Return [x, y] of the center of cell containing provided text 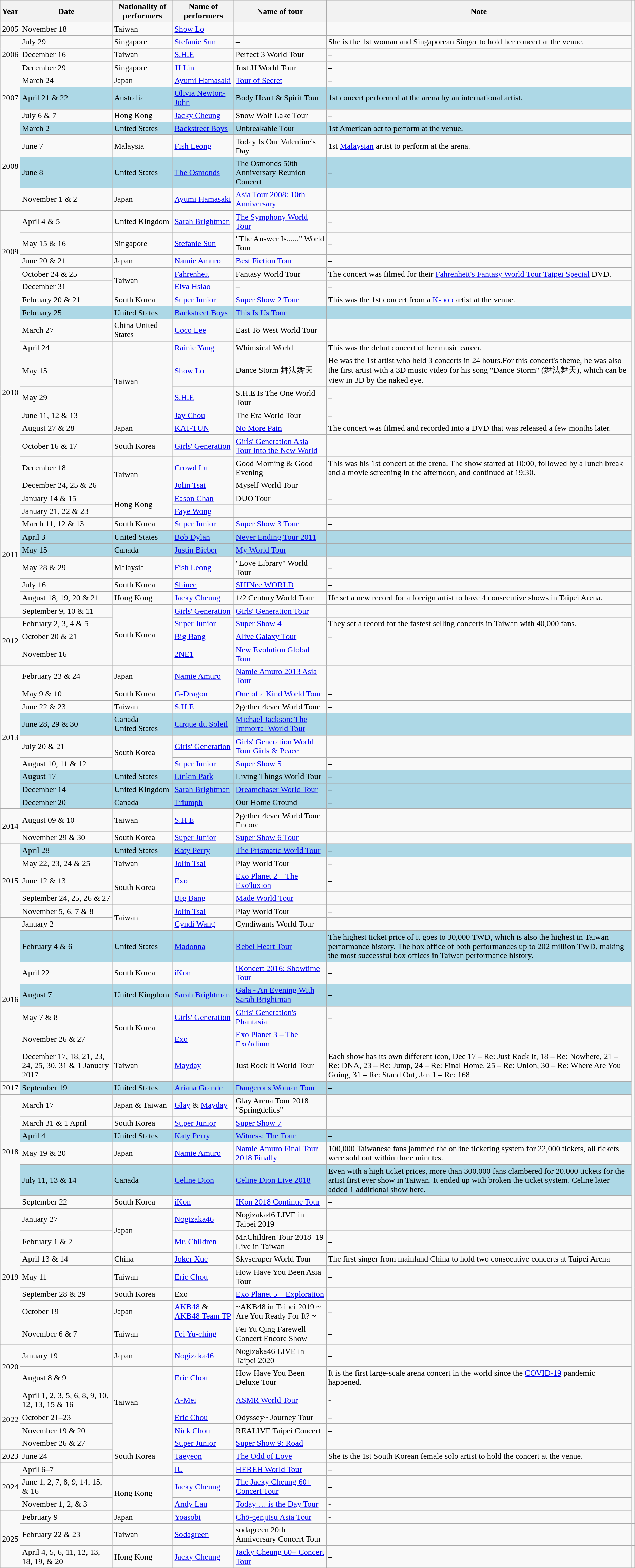
Linkin Park [204, 777]
December 14 [66, 789]
May 11 [66, 1277]
Madonna [204, 946]
It is the first large-scale arena concert in the world since the COVID-19 pandemic happened. [479, 1378]
Jay Chou [204, 415]
October 20 & 21 [66, 637]
She is the 1st woman and Singaporean Singer to hold her concert at the venue. [479, 42]
Super Show 6 Tour [280, 837]
sodagreen 20th Anniversary Concert Tour [280, 1535]
Good Morning & Good Evening [280, 468]
Cirque du Soleil [204, 724]
October 21–23 [66, 1417]
One of a Kind World Tour [280, 694]
Whimsical World [280, 348]
Girls' Generation Asia Tour Into the New World [280, 446]
Super Show 9: Road [280, 1443]
Skyscraper World Tour [280, 1259]
2020 [10, 1367]
April 28 [66, 850]
March 24 [66, 80]
April 21 & 22 [66, 98]
November 6 & 7 [66, 1334]
Coco Lee [204, 330]
SHINee WORLD [280, 585]
Best Fiction Tour [280, 261]
September 28 & 29 [66, 1294]
The Osmonds [204, 172]
August 09 & 10 [66, 820]
Australia [142, 98]
Odyssey~ Journey Tour [280, 1417]
November 1 & 2 [66, 199]
June 24 [66, 1456]
May 22, 23, 24 & 25 [66, 863]
2023 [10, 1456]
Faye Wong [204, 511]
Date [66, 12]
Perfect 3 World Tour [280, 55]
Japan & Taiwan [142, 1105]
Super Show 7 [280, 1123]
The Odd of Love [280, 1456]
This was the debut concert of her music career. [479, 348]
Nogizaka46 LIVE in Taipei 2020 [280, 1356]
Rebel Heart Tour [280, 946]
November 1, 2, & 3 [66, 1504]
December 29 [66, 68]
Name of tour [280, 12]
Today … is the Day Tour [280, 1504]
2gether 4ever World Tour [280, 707]
Dangerous Woman Tour [280, 1088]
June 12 & 13 [66, 881]
Super Show 4 [280, 624]
November 18 [66, 29]
Andy Lau [204, 1504]
April 3 [66, 537]
He set a new record for a foreign artist to have 4 consecutive shows in Taipei Arena. [479, 598]
Myself World Tour [280, 485]
April 24 [66, 348]
January 21, 22 & 23 [66, 511]
Nationality of performers [142, 12]
REALIVE Taipei Concert [280, 1430]
The first singer from mainland China to hold two consecutive concerts at Taipei Arena [479, 1259]
Never Ending Tour 2011 [280, 537]
Namie Amuro Final Tour 2018 Finally [280, 1153]
July 20 & 21 [66, 746]
April 4 [66, 1136]
The Symphony World Tour [280, 221]
December 31 [66, 287]
They set a record for the fastest selling concerts in Taiwan with 40,000 fans. [479, 624]
Glay Arena Tour 2018 "Springdelics" [280, 1105]
Super Show 5 [280, 764]
April 22 [66, 973]
October 19 [66, 1311]
November 16 [66, 654]
July 29 [66, 42]
Fei Yu-ching [204, 1334]
The Era World Tour [280, 415]
2014 [10, 826]
June 8 [66, 172]
Eason Chan [204, 498]
The concert was filmed for their Fahrenheit's Fantasy World Tour Taipei Special DVD. [479, 274]
July 6 & 7 [66, 115]
December 24, 25 & 26 [66, 485]
October 16 & 17 [66, 446]
2005 [10, 29]
2017 [10, 1088]
DUO Tour [280, 498]
September 22 [66, 1202]
August 27 & 28 [66, 428]
Glay & Mayday [204, 1105]
The Osmonds 50th Anniversary Reunion Concert [280, 172]
2024 [10, 1487]
Taeyeon [204, 1456]
2010 [10, 392]
Olivia Newton-John [204, 98]
July 16 [66, 585]
"The Answer Is......" World Tour [280, 244]
Fahrenheit [204, 274]
China United States [142, 330]
May 7 & 8 [66, 1017]
2006 [10, 55]
IKon 2018 Continue Tour [280, 1202]
2022 [10, 1419]
Mayday [204, 1066]
2012 [10, 641]
HEREH World Tour [280, 1469]
S.H.E Is The One World Tour [280, 398]
She is the 1st South Korean female solo artist to hold the concert at the venue. [479, 1456]
Living Things World Tour [280, 777]
April 1, 2, 3, 5, 6, 8, 9, 10, 12, 13, 15 & 16 [66, 1400]
January 14 & 15 [66, 498]
2009 [10, 252]
Exo Planet 3 – The Exo'rdium [280, 1039]
How Have You Been Deluxe Tour [280, 1378]
Gala - An Evening With Sarah Brightman [280, 995]
Dance Storm 舞法舞天 [280, 371]
Name of performers [204, 12]
Our Home Ground [280, 802]
Super Show 2 Tour [280, 300]
May 15 & 16 [66, 244]
August 18, 19, 20 & 21 [66, 598]
China [142, 1259]
August 17 [66, 777]
May 19 & 20 [66, 1153]
Tour of Secret [280, 80]
December 20 [66, 802]
January 19 [66, 1356]
Rainie Yang [204, 348]
Ariana Grande [204, 1088]
September 24, 25, 26 & 27 [66, 898]
1st concert performed at the arena by an international artist. [479, 98]
How Have You Been Asia Tour [280, 1277]
JJ Lin [204, 68]
Exo Planet 2 – The Exo'luxion [280, 881]
February 9 [66, 1517]
The concert was filmed and recorded into a DVD that was released a few months later. [479, 428]
Today Is Our Valentine's Day [280, 146]
Yoasobi [204, 1517]
September 9, 10 & 11 [66, 611]
February 22 & 23 [66, 1535]
The Jacky Cheung 60+ Concert Tour [280, 1487]
February 25 [66, 313]
June 1, 2, 7, 8, 9, 14, 15, & 16 [66, 1487]
March 31 & 1 April [66, 1123]
"Love Library" World Tour [280, 567]
2013 [10, 737]
Sodagreen [204, 1535]
June 7 [66, 146]
August 10, 11 & 12 [66, 764]
Body Heart & Spirit Tour [280, 98]
February 20 & 21 [66, 300]
December 16 [66, 55]
April 4 & 5 [66, 221]
May 9 & 10 [66, 694]
Note [479, 12]
Just Rock It World Tour [280, 1066]
2019 [10, 1277]
Mr.Children Tour 2018–19 Live in Taiwan [280, 1242]
KAT-TUN [204, 428]
2025 [10, 1539]
Joker Xue [204, 1259]
Nick Chou [204, 1430]
August 7 [66, 995]
My World Tour [280, 550]
~AKB48 in Taipei 2019 ~ Are You Ready For It? ~ [280, 1311]
Bob Dylan [204, 537]
April 13 & 14 [66, 1259]
January 2 [66, 924]
2016 [10, 1000]
Made World Tour [280, 898]
November 19 & 20 [66, 1430]
East To West World Tour [280, 330]
November 5, 6, 7 & 8 [66, 911]
Just JJ World Tour [280, 68]
100,000 Taiwanese fans jammed the online ticketing system for 22,000 tickets, all tickets were sold out within three minutes. [479, 1153]
This was the 1st concert from a K-pop artist at the venue. [479, 300]
Cyndiwants World Tour [280, 924]
Shinee [204, 585]
2NE1 [204, 654]
Fei Yu Qing Farewell Concert Encore Show [280, 1334]
Witness: The Tour [280, 1136]
February 1 & 2 [66, 1242]
Mr. Children [204, 1242]
CanadaUnited States [142, 724]
December 18 [66, 468]
Girls' Generation World Tour Girls & Peace [280, 746]
November 29 & 30 [66, 837]
Asia Tour 2008: 10th Anniversary [280, 199]
Unbreakable Tour [280, 128]
Dreamchaser World Tour [280, 789]
Celine Dion [204, 1180]
2008 [10, 166]
Super Show 3 Tour [280, 524]
June 20 & 21 [66, 261]
Year [10, 12]
Girls' Generation's Phantasia [280, 1017]
Snow Wolf Lake Tour [280, 115]
Alive Galaxy Tour [280, 637]
March 2 [66, 128]
February 2, 3, 4 & 5 [66, 624]
iKoncert 2016: Showtime Tour [280, 973]
New Evolution Global Tour [280, 654]
April 4, 5, 6, 11, 12, 13, 18, 19, & 20 [66, 1556]
G-Dragon [204, 694]
AKB48 & AKB48 Team TP [204, 1311]
No More Pain [280, 428]
2gether 4ever World Tour Encore [280, 820]
February 4 & 6 [66, 946]
Fantasy World Tour [280, 274]
March 11, 12 & 13 [66, 524]
Celine Dion Live 2018 [280, 1180]
Michael Jackson: The Immortal World Tour [280, 724]
Exo Planet 5 – Exploration [280, 1294]
May 28 & 29 [66, 567]
June 28, 29 & 30 [66, 724]
2011 [10, 555]
August 8 & 9 [66, 1378]
October 24 & 25 [66, 274]
Nogizaka46 LIVE in Taipei 2019 [280, 1220]
March 17 [66, 1105]
Girls' Generation Tour [280, 611]
2007 [10, 98]
1/2 Century World Tour [280, 598]
This Is Us Tour [280, 313]
Justin Bieber [204, 550]
ASMR World Tour [280, 1400]
1st American act to perform at the venue. [479, 128]
June 11, 12 & 13 [66, 415]
2018 [10, 1151]
Namie Amuro 2013 Asia Tour [280, 676]
January 27 [66, 1220]
Jacky Cheung 60+ Concert Tour [280, 1556]
Elva Hsiao [204, 287]
Triumph [204, 802]
June 22 & 23 [66, 707]
Chō-genjitsu Asia Tour [280, 1517]
February 23 & 24 [66, 676]
The Prismatic World Tour [280, 850]
December 17, 18, 21, 23, 24, 25, 30, 31 & 1 January 2017 [66, 1066]
July 11, 13 & 14 [66, 1180]
September 19 [66, 1088]
2015 [10, 880]
April 6–7 [66, 1469]
May 29 [66, 398]
1st Malaysian artist to perform at the arena. [479, 146]
A-Mei [204, 1400]
March 27 [66, 330]
IU [204, 1469]
Crowd Lu [204, 468]
Cyndi Wang [204, 924]
